Identify which cell holds the provided text, then report its [x, y] central coordinate. 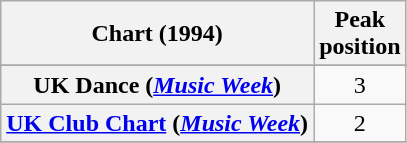
2 [360, 123]
3 [360, 85]
UK Dance (Music Week) [158, 85]
UK Club Chart (Music Week) [158, 123]
Peakposition [360, 34]
Chart (1994) [158, 34]
